Pinpoint the cell where the given text exists, returning its [X, Y] midpoint coordinate. 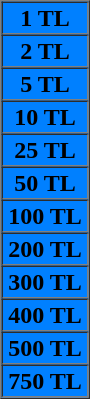
200 TL [46, 248]
500 TL [46, 348]
50 TL [46, 182]
400 TL [46, 314]
5 TL [46, 84]
2 TL [46, 50]
25 TL [46, 150]
1 TL [46, 18]
300 TL [46, 282]
750 TL [46, 380]
10 TL [46, 116]
100 TL [46, 216]
